From the cell containing the given text, extract its center point as (x, y) coordinate. 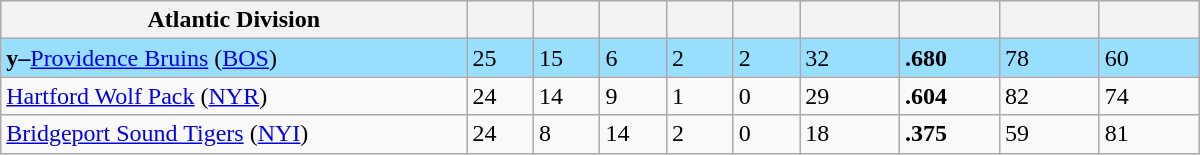
y–Providence Bruins (BOS) (234, 58)
15 (566, 58)
.375 (950, 134)
82 (1049, 96)
Atlantic Division (234, 20)
81 (1149, 134)
8 (566, 134)
78 (1049, 58)
74 (1149, 96)
1 (700, 96)
9 (634, 96)
Bridgeport Sound Tigers (NYI) (234, 134)
.604 (950, 96)
32 (850, 58)
Hartford Wolf Pack (NYR) (234, 96)
.680 (950, 58)
60 (1149, 58)
6 (634, 58)
29 (850, 96)
25 (500, 58)
18 (850, 134)
59 (1049, 134)
